For the text-containing cell, return its midpoint in (x, y) coordinate format. 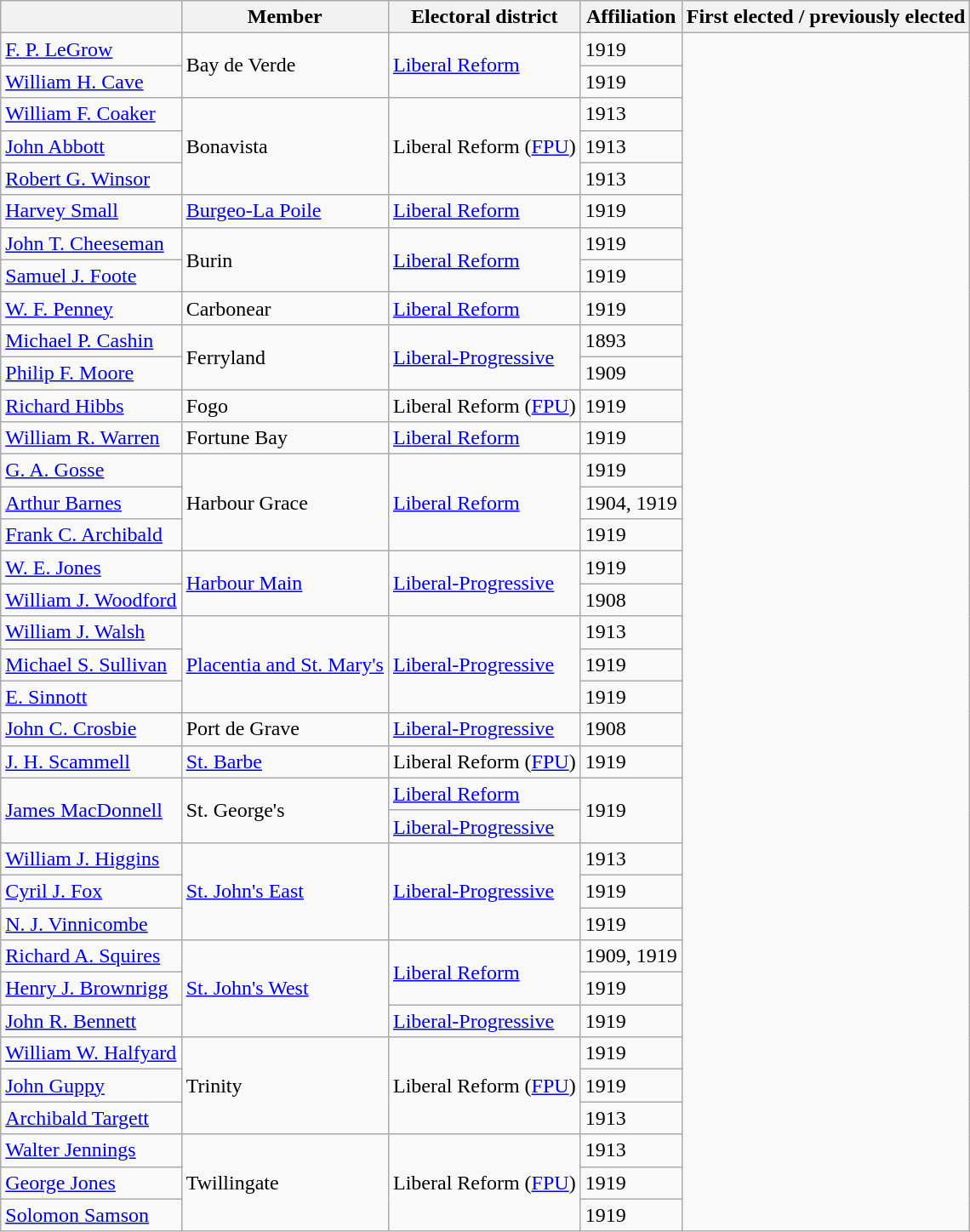
Solomon Samson (91, 1215)
William J. Woodford (91, 600)
W. F. Penney (91, 308)
Henry J. Brownrigg (91, 989)
Michael P. Cashin (91, 340)
George Jones (91, 1183)
Richard A. Squires (91, 956)
Fogo (284, 406)
Robert G. Winsor (91, 179)
William J. Higgins (91, 858)
John C. Crosbie (91, 729)
Fortune Bay (284, 438)
W. E. Jones (91, 568)
First elected / previously elected (825, 17)
Port de Grave (284, 729)
Samuel J. Foote (91, 276)
Richard Hibbs (91, 406)
Bay de Verde (284, 66)
Walter Jennings (91, 1150)
Bonavista (284, 146)
Carbonear (284, 308)
William H. Cave (91, 82)
Affiliation (631, 17)
N. J. Vinnicombe (91, 923)
Cyril J. Fox (91, 891)
Ferryland (284, 356)
Electoral district (484, 17)
1904, 1919 (631, 503)
William F. Coaker (91, 114)
Archibald Targett (91, 1118)
William J. Walsh (91, 632)
James MacDonnell (91, 810)
1909, 1919 (631, 956)
G. A. Gosse (91, 471)
1893 (631, 340)
Burin (284, 260)
Placentia and St. Mary's (284, 664)
Michael S. Sullivan (91, 664)
J. H. Scammell (91, 761)
Harbour Grace (284, 503)
William W. Halfyard (91, 1053)
Philip F. Moore (91, 373)
William R. Warren (91, 438)
St. John's East (284, 891)
Harbour Main (284, 584)
St. George's (284, 810)
Trinity (284, 1086)
John Abbott (91, 146)
1909 (631, 373)
Frank C. Archibald (91, 535)
Twillingate (284, 1183)
St. Barbe (284, 761)
Burgeo-La Poile (284, 211)
John R. Bennett (91, 1021)
St. John's West (284, 989)
Harvey Small (91, 211)
E. Sinnott (91, 697)
Arthur Barnes (91, 503)
John T. Cheeseman (91, 243)
John Guppy (91, 1086)
F. P. LeGrow (91, 49)
Member (284, 17)
